Identify which cell holds the provided text, then report its [x, y] central coordinate. 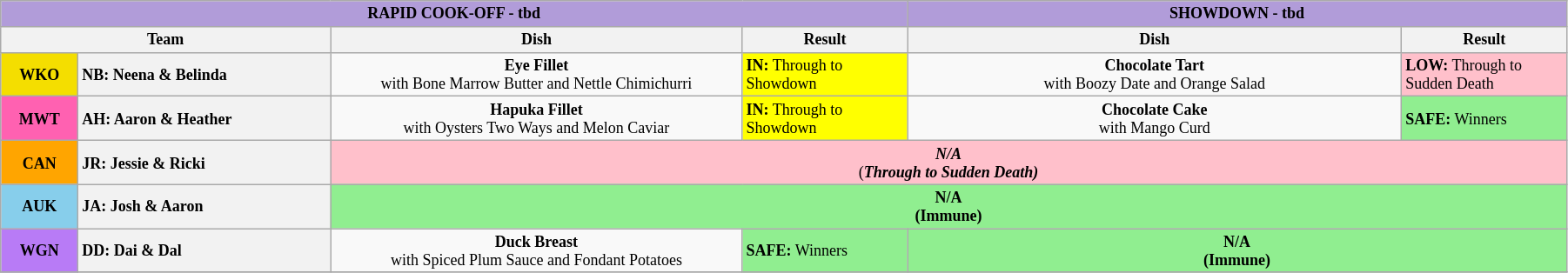
Hapuka Filletwith Oysters Two Ways and Melon Caviar [537, 118]
NB: Neena & Belinda [204, 75]
LOW: Through to Sudden Death [1484, 75]
JR: Jessie & Ricki [204, 162]
Chocolate Cakewith Mango Curd [1155, 118]
AH: Aaron & Heather [204, 118]
WKO [40, 75]
RAPID COOK-OFF - tbd [454, 14]
DD: Dai & Dal [204, 250]
N/A(Through to Sudden Death) [948, 162]
Chocolate Tartwith Boozy Date and Orange Salad [1155, 75]
SHOWDOWN - tbd [1237, 14]
Eye Filletwith Bone Marrow Butter and Nettle Chimichurri [537, 75]
CAN [40, 162]
JA: Josh & Aaron [204, 207]
AUK [40, 207]
WGN [40, 250]
Duck Breastwith Spiced Plum Sauce and Fondant Potatoes [537, 250]
MWT [40, 118]
Team [165, 39]
